Locate the cell with the specified text and output its [x, y] center coordinate. 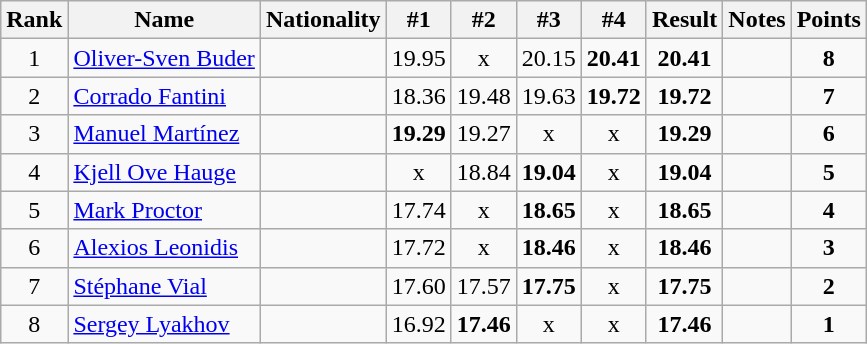
Alexios Leonidis [164, 248]
18.84 [484, 172]
19.48 [484, 96]
17.72 [418, 248]
Points [828, 20]
#3 [548, 20]
17.57 [484, 286]
Rank [34, 20]
#4 [614, 20]
#2 [484, 20]
19.27 [484, 134]
Corrado Fantini [164, 96]
#1 [418, 20]
16.92 [418, 324]
Result [684, 20]
17.60 [418, 286]
Name [164, 20]
Notes [757, 20]
Oliver-Sven Buder [164, 58]
Mark Proctor [164, 210]
19.63 [548, 96]
17.74 [418, 210]
19.95 [418, 58]
Stéphane Vial [164, 286]
Sergey Lyakhov [164, 324]
Nationality [323, 20]
18.36 [418, 96]
Manuel Martínez [164, 134]
Kjell Ove Hauge [164, 172]
20.15 [548, 58]
